Determine the (x, y) coordinate at the center of the cell enclosing the given text.  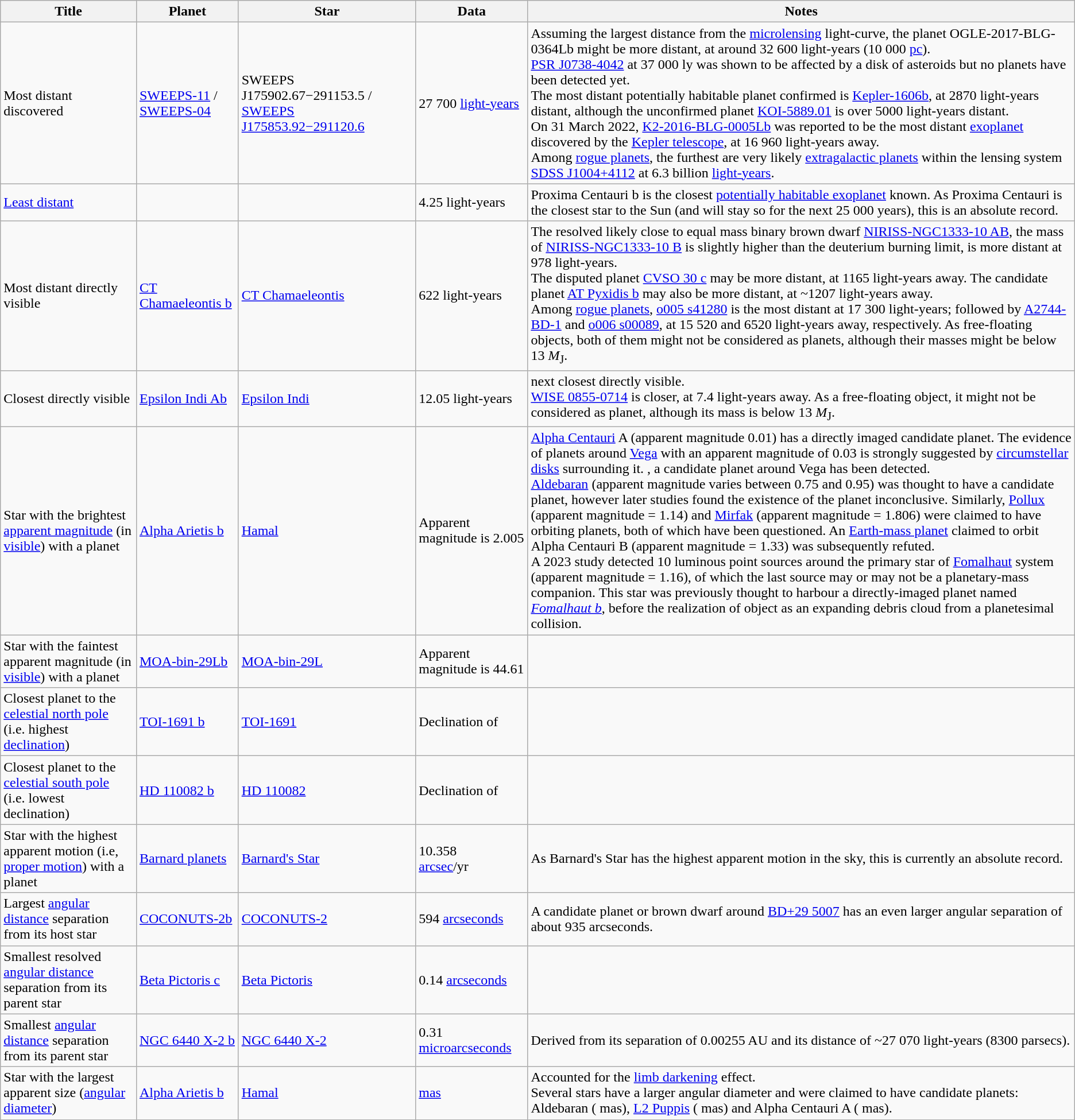
Epsilon Indi (327, 398)
Star with the brightest apparent magnitude (in visible) with a planet (69, 531)
Apparent magnitude is 44.61 (472, 661)
Notes (801, 11)
622 light-years (472, 296)
CT Chamaeleontis (327, 296)
NGC 6440 X-2 b (187, 1040)
mas (472, 1093)
Closest planet to the celestial south pole (i.e. lowest declination) (69, 790)
MOA-bin-29Lb (187, 661)
HD 110082 (327, 790)
Barnard's Star (327, 859)
10.358 arcsec/yr (472, 859)
Data (472, 11)
Apparent magnitude is 2.005 (472, 531)
Closest planet to the celestial north pole (i.e. highest declination) (69, 722)
A candidate planet or brown dwarf around BD+29 5007 has an even larger angular separation of about 935 arcseconds. (801, 919)
12.05 light-years (472, 398)
594 arcseconds (472, 919)
As Barnard's Star has the highest apparent motion in the sky, this is currently an absolute record. (801, 859)
NGC 6440 X-2 (327, 1040)
CT Chamaeleontis b (187, 296)
COCONUTS-2b (187, 919)
Star (327, 11)
Star with the highest apparent motion (i.e, proper motion) with a planet (69, 859)
Beta Pictoris (327, 979)
27 700 light-years (472, 103)
Smallest resolved angular distance separation from its parent star (69, 979)
MOA-bin-29L (327, 661)
Beta Pictoris c (187, 979)
TOI-1691 b (187, 722)
Star with the faintest apparent magnitude (in visible) with a planet (69, 661)
Epsilon Indi Ab (187, 398)
0.31 microarcseconds (472, 1040)
Planet (187, 11)
Least distant (69, 202)
0.14 arcseconds (472, 979)
Derived from its separation of 0.00255 AU and its distance of ~27 070 light-years (8300 parsecs). (801, 1040)
Closest directly visible (69, 398)
Most distant directly visible (69, 296)
SWEEPS J175902.67−291153.5 / SWEEPS J175853.92−291120.6 (327, 103)
Title (69, 11)
HD 110082 b (187, 790)
SWEEPS-11 / SWEEPS-04 (187, 103)
Largest angular distance separation from its host star (69, 919)
Star with the largest apparent size (angular diameter) (69, 1093)
Most distant discovered (69, 103)
TOI-1691 (327, 722)
Smallest angular distance separation from its parent star (69, 1040)
4.25 light-years (472, 202)
Barnard planets (187, 859)
COCONUTS-2 (327, 919)
